Scan for the cell matching the given text and deliver its (x, y) coordinate at center. 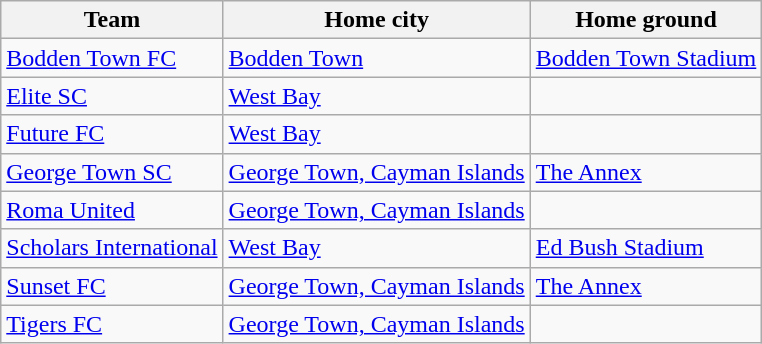
Ed Bush Stadium (646, 248)
Bodden Town Stadium (646, 58)
Team (112, 20)
Home ground (646, 20)
Future FC (112, 134)
Tigers FC (112, 324)
Scholars International (112, 248)
Elite SC (112, 96)
Bodden Town (376, 58)
Home city (376, 20)
Bodden Town FC (112, 58)
Roma United (112, 210)
Sunset FC (112, 286)
George Town SC (112, 172)
